Locate the cell with the specified text and output its (X, Y) center coordinate. 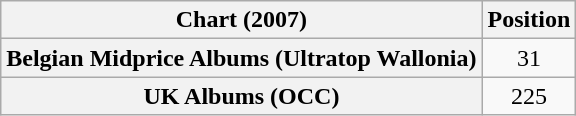
225 (529, 96)
Belgian Midprice Albums (Ultratop Wallonia) (242, 58)
UK Albums (OCC) (242, 96)
Chart (2007) (242, 20)
31 (529, 58)
Position (529, 20)
